Capture the cell that displays the provided text and extract its [X, Y] central coordinate. 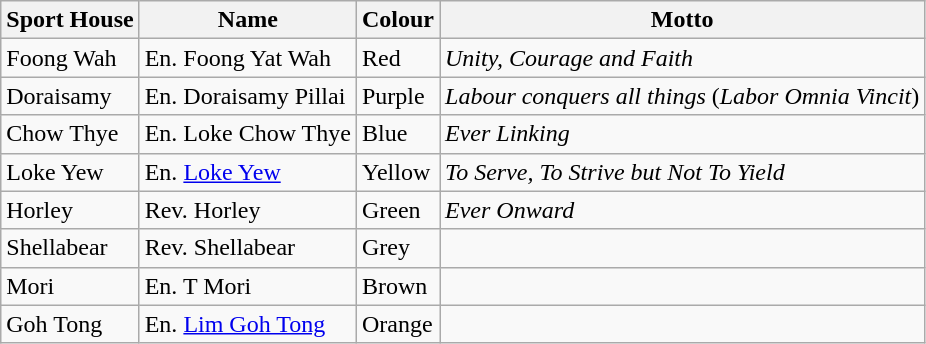
Orange [398, 324]
En. Foong Yat Wah [248, 58]
En. Doraisamy Pillai [248, 96]
Rev. Shellabear [248, 248]
Blue [398, 134]
Red [398, 58]
En. Loke Yew [248, 172]
Grey [398, 248]
Name [248, 20]
Ever Linking [682, 134]
Labour conquers all things (Labor Omnia Vincit) [682, 96]
Yellow [398, 172]
Loke Yew [70, 172]
Brown [398, 286]
Sport House [70, 20]
Horley [70, 210]
Foong Wah [70, 58]
Colour [398, 20]
Rev. Horley [248, 210]
En. Lim Goh Tong [248, 324]
To Serve, To Strive but Not To Yield [682, 172]
Mori [70, 286]
Doraisamy [70, 96]
Ever Onward [682, 210]
Goh Tong [70, 324]
Chow Thye [70, 134]
En. T Mori [248, 286]
Unity, Courage and Faith [682, 58]
Purple [398, 96]
Motto [682, 20]
Shellabear [70, 248]
Green [398, 210]
En. Loke Chow Thye [248, 134]
